Find where the given text appears and provide that cell's center as [X, Y] coordinate. 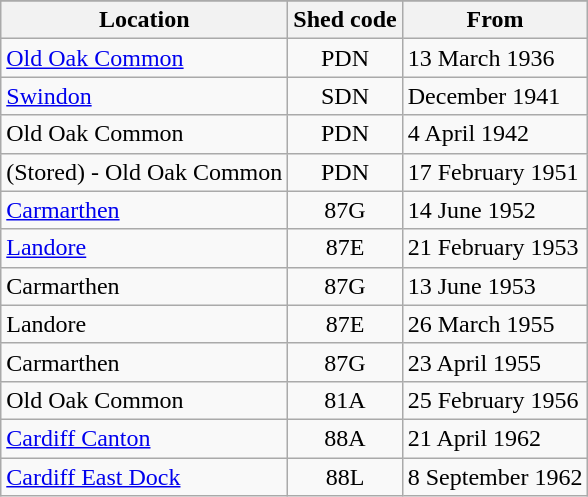
25 February 1956 [495, 400]
December 1941 [495, 96]
21 February 1953 [495, 248]
88L [345, 477]
4 April 1942 [495, 134]
17 February 1951 [495, 172]
Swindon [144, 96]
From [495, 20]
8 September 1962 [495, 477]
Shed code [345, 20]
(Stored) - Old Oak Common [144, 172]
Location [144, 20]
Cardiff Canton [144, 438]
14 June 1952 [495, 210]
81A [345, 400]
23 April 1955 [495, 362]
Cardiff East Dock [144, 477]
88A [345, 438]
SDN [345, 96]
26 March 1955 [495, 324]
13 June 1953 [495, 286]
13 March 1936 [495, 58]
21 April 1962 [495, 438]
